Determine the [x, y] coordinate at the center of the cell enclosing the given text.  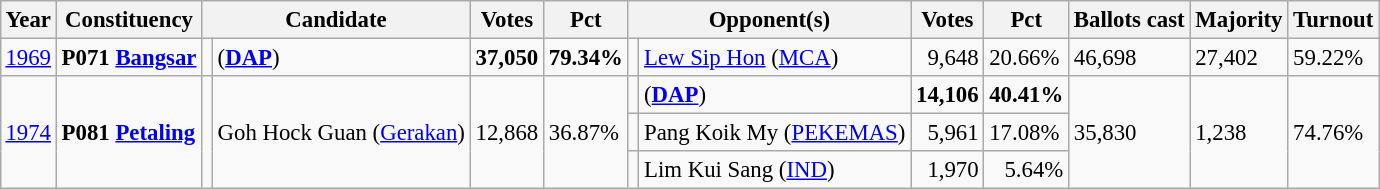
79.34% [586, 57]
27,402 [1239, 57]
1,238 [1239, 132]
1,970 [948, 170]
59.22% [1334, 57]
5,961 [948, 133]
46,698 [1130, 57]
Goh Hock Guan (Gerakan) [341, 132]
74.76% [1334, 132]
14,106 [948, 95]
P071 Bangsar [128, 57]
Ballots cast [1130, 20]
1974 [28, 132]
Majority [1239, 20]
36.87% [586, 132]
Candidate [336, 20]
Opponent(s) [770, 20]
Turnout [1334, 20]
Constituency [128, 20]
Lim Kui Sang (IND) [775, 170]
5.64% [1026, 170]
40.41% [1026, 95]
20.66% [1026, 57]
Lew Sip Hon (MCA) [775, 57]
12,868 [506, 132]
9,648 [948, 57]
1969 [28, 57]
17.08% [1026, 133]
Year [28, 20]
Pang Koik My (PEKEMAS) [775, 133]
P081 Petaling [128, 132]
35,830 [1130, 132]
37,050 [506, 57]
